Identify which cell holds the provided text, then report its [X, Y] central coordinate. 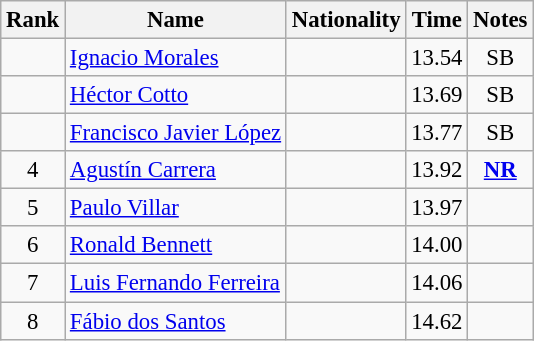
Fábio dos Santos [176, 321]
14.00 [437, 245]
6 [33, 245]
14.06 [437, 283]
13.77 [437, 133]
Ignacio Morales [176, 58]
8 [33, 321]
13.97 [437, 208]
7 [33, 283]
NR [500, 170]
Ronald Bennett [176, 245]
Paulo Villar [176, 208]
Name [176, 20]
13.92 [437, 170]
4 [33, 170]
Héctor Cotto [176, 95]
Notes [500, 20]
Time [437, 20]
5 [33, 208]
13.69 [437, 95]
Rank [33, 20]
13.54 [437, 58]
Agustín Carrera [176, 170]
Francisco Javier López [176, 133]
Luis Fernando Ferreira [176, 283]
Nationality [346, 20]
14.62 [437, 321]
